Return the [x, y] coordinate for the center point of the cell that contains the specified text.  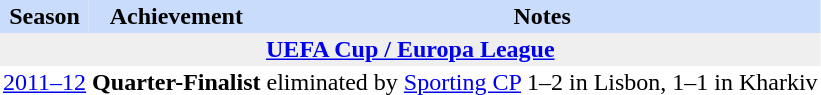
UEFA Cup / Europa League [410, 50]
Notes [542, 16]
Achievement [176, 16]
Season [44, 16]
